Detect which cell encompasses the target text, then output its [X, Y] center coordinate. 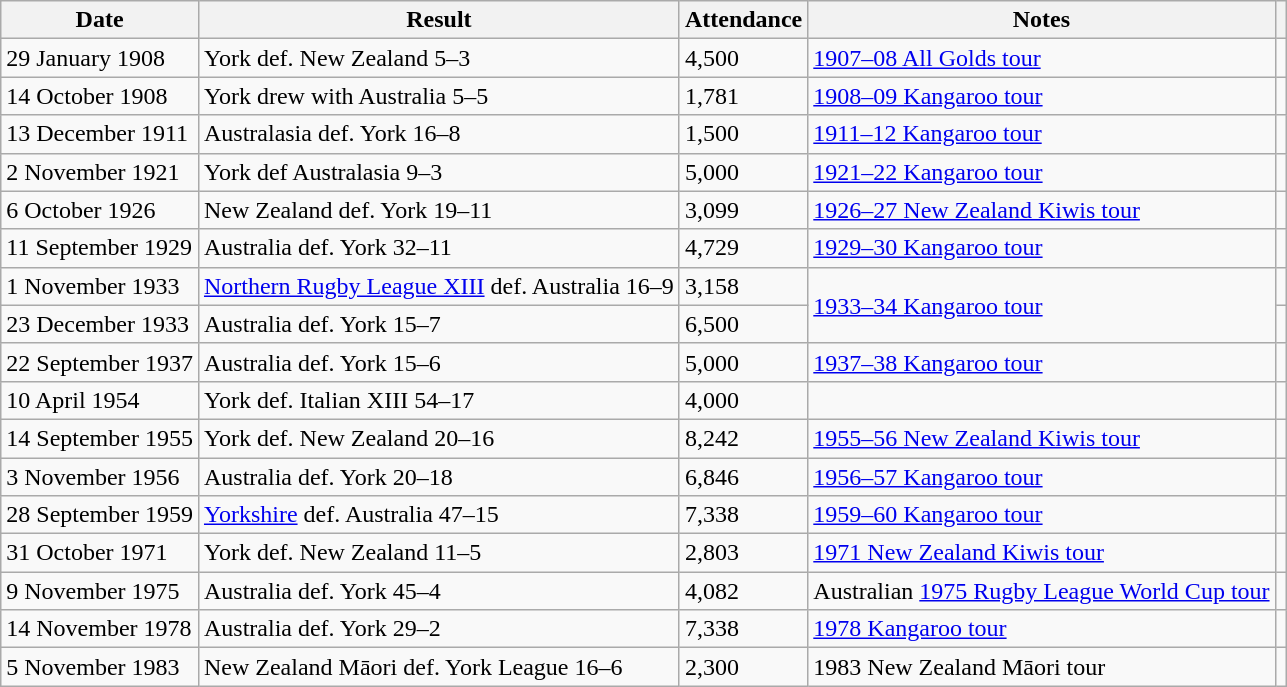
3,099 [743, 210]
Attendance [743, 20]
Australia def. York 15–7 [438, 324]
York drew with Australia 5–5 [438, 96]
4,082 [743, 591]
13 December 1911 [100, 134]
10 April 1954 [100, 400]
Australia def. York 45–4 [438, 591]
1956–57 Kangaroo tour [1042, 477]
4,729 [743, 248]
New Zealand def. York 19–11 [438, 210]
1929–30 Kangaroo tour [1042, 248]
9 November 1975 [100, 591]
1971 New Zealand Kiwis tour [1042, 553]
31 October 1971 [100, 553]
6 October 1926 [100, 210]
4,000 [743, 400]
2,803 [743, 553]
1,781 [743, 96]
Australia def. York 20–18 [438, 477]
3,158 [743, 286]
York def. Italian XIII 54–17 [438, 400]
1937–38 Kangaroo tour [1042, 362]
York def. New Zealand 5–3 [438, 58]
14 September 1955 [100, 438]
3 November 1956 [100, 477]
28 September 1959 [100, 515]
Date [100, 20]
6,846 [743, 477]
11 September 1929 [100, 248]
8,242 [743, 438]
1908–09 Kangaroo tour [1042, 96]
York def. New Zealand 11–5 [438, 553]
4,500 [743, 58]
1,500 [743, 134]
Australia def. York 15–6 [438, 362]
York def Australasia 9–3 [438, 172]
1983 New Zealand Māori tour [1042, 667]
1933–34 Kangaroo tour [1042, 305]
1978 Kangaroo tour [1042, 629]
5 November 1983 [100, 667]
Notes [1042, 20]
Northern Rugby League XIII def. Australia 16–9 [438, 286]
1921–22 Kangaroo tour [1042, 172]
14 November 1978 [100, 629]
1907–08 All Golds tour [1042, 58]
1959–60 Kangaroo tour [1042, 515]
29 January 1908 [100, 58]
23 December 1933 [100, 324]
1955–56 New Zealand Kiwis tour [1042, 438]
Result [438, 20]
Yorkshire def. Australia 47–15 [438, 515]
Australia def. York 32–11 [438, 248]
6,500 [743, 324]
1926–27 New Zealand Kiwis tour [1042, 210]
York def. New Zealand 20–16 [438, 438]
2 November 1921 [100, 172]
22 September 1937 [100, 362]
2,300 [743, 667]
14 October 1908 [100, 96]
1 November 1933 [100, 286]
Australia def. York 29–2 [438, 629]
New Zealand Māori def. York League 16–6 [438, 667]
Australian 1975 Rugby League World Cup tour [1042, 591]
1911–12 Kangaroo tour [1042, 134]
Australasia def. York 16–8 [438, 134]
